Search for the cell housing the specified text and yield its [x, y] center coordinate. 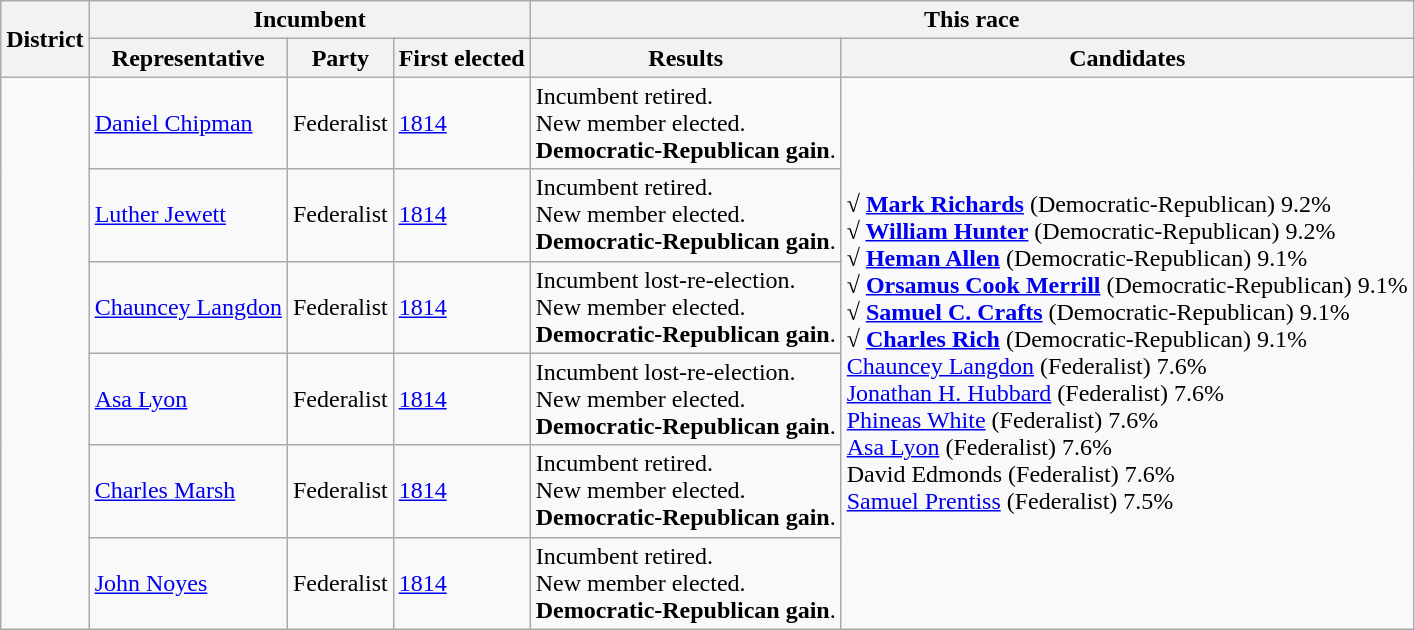
First elected [462, 58]
This race [972, 20]
Chauncey Langdon [188, 307]
John Noyes [188, 583]
Candidates [1127, 58]
Representative [188, 58]
Luther Jewett [188, 215]
District [45, 39]
Daniel Chipman [188, 123]
Charles Marsh [188, 491]
Asa Lyon [188, 399]
Results [686, 58]
Party [340, 58]
Incumbent [310, 20]
